Determine the (X, Y) coordinate at the center of the cell enclosing the given text.  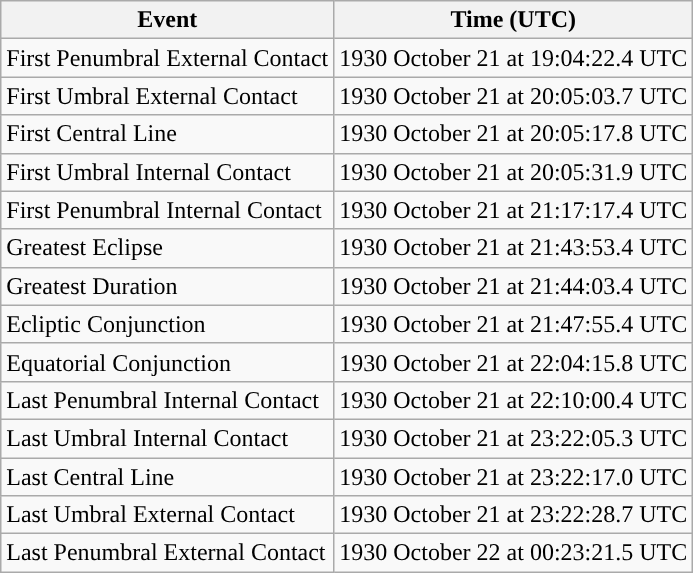
First Penumbral Internal Contact (168, 210)
Greatest Duration (168, 286)
1930 October 21 at 19:04:22.4 UTC (514, 58)
1930 October 21 at 22:10:00.4 UTC (514, 400)
First Umbral External Contact (168, 96)
1930 October 21 at 22:04:15.8 UTC (514, 362)
1930 October 21 at 23:22:05.3 UTC (514, 438)
Last Penumbral External Contact (168, 553)
Greatest Eclipse (168, 248)
1930 October 22 at 00:23:21.5 UTC (514, 553)
1930 October 21 at 20:05:17.8 UTC (514, 134)
First Penumbral External Contact (168, 58)
1930 October 21 at 21:44:03.4 UTC (514, 286)
1930 October 21 at 23:22:17.0 UTC (514, 477)
1930 October 21 at 21:47:55.4 UTC (514, 324)
Event (168, 20)
Last Penumbral Internal Contact (168, 400)
Last Umbral Internal Contact (168, 438)
Last Umbral External Contact (168, 515)
1930 October 21 at 21:43:53.4 UTC (514, 248)
Time (UTC) (514, 20)
First Umbral Internal Contact (168, 172)
1930 October 21 at 23:22:28.7 UTC (514, 515)
1930 October 21 at 20:05:03.7 UTC (514, 96)
Equatorial Conjunction (168, 362)
Last Central Line (168, 477)
Ecliptic Conjunction (168, 324)
1930 October 21 at 20:05:31.9 UTC (514, 172)
First Central Line (168, 134)
1930 October 21 at 21:17:17.4 UTC (514, 210)
